Return (x, y) of the center of cell containing provided text 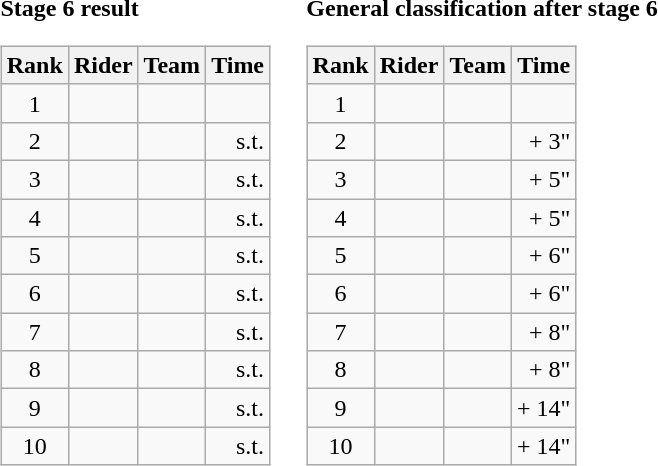
+ 3" (543, 141)
